Extract the [X, Y] coordinate from the center of the cell holding the provided text.  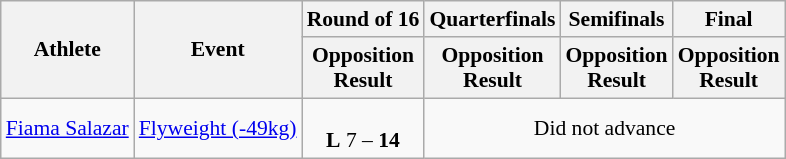
Did not advance [604, 128]
Semifinals [616, 19]
Flyweight (-49kg) [218, 128]
Round of 16 [364, 19]
Quarterfinals [492, 19]
Athlete [68, 50]
Event [218, 50]
L 7 – 14 [364, 128]
Fiama Salazar [68, 128]
Final [729, 19]
